Capture the cell that displays the provided text and extract its (x, y) central coordinate. 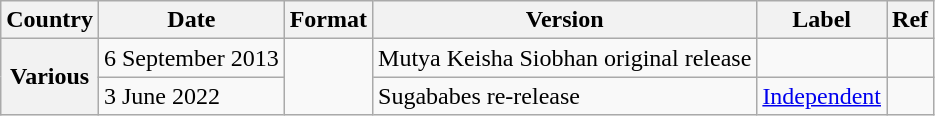
Version (565, 20)
Country (50, 20)
Various (50, 77)
Independent (822, 96)
6 September 2013 (191, 58)
Label (822, 20)
Format (328, 20)
Mutya Keisha Siobhan original release (565, 58)
3 June 2022 (191, 96)
Ref (910, 20)
Date (191, 20)
Sugababes re-release (565, 96)
